Locate the cell with the specified text and output its (X, Y) center coordinate. 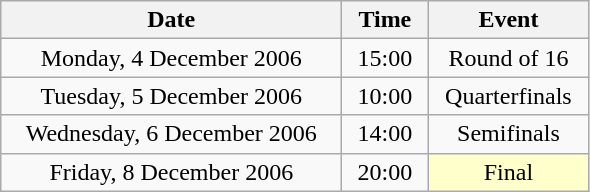
Friday, 8 December 2006 (172, 172)
Semifinals (508, 134)
Round of 16 (508, 58)
20:00 (385, 172)
10:00 (385, 96)
Final (508, 172)
Event (508, 20)
Quarterfinals (508, 96)
14:00 (385, 134)
Date (172, 20)
Time (385, 20)
15:00 (385, 58)
Wednesday, 6 December 2006 (172, 134)
Monday, 4 December 2006 (172, 58)
Tuesday, 5 December 2006 (172, 96)
